Pinpoint the cell where the given text exists, returning its [x, y] midpoint coordinate. 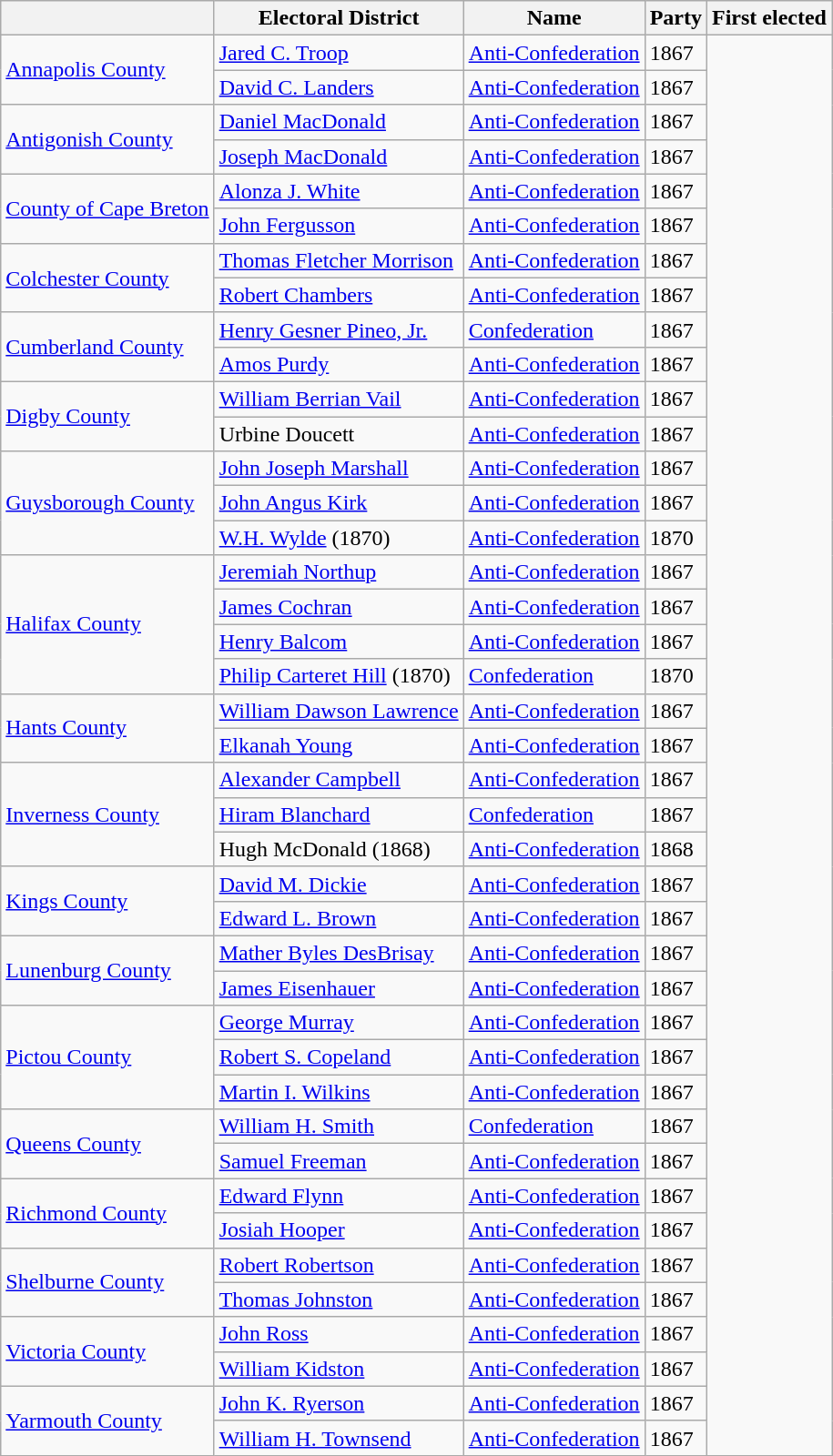
Daniel MacDonald [339, 122]
John Angus Kirk [339, 503]
Martin I. Wilkins [339, 1092]
Robert Robertson [339, 1265]
Yarmouth County [107, 1421]
Digby County [107, 416]
John K. Ryerson [339, 1403]
Lunenburg County [107, 970]
Joseph MacDonald [339, 157]
Alonza J. White [339, 191]
Alexander Campbell [339, 780]
County of Cape Breton [107, 208]
Hants County [107, 728]
Antigonish County [107, 139]
Jeremiah Northup [339, 572]
Inverness County [107, 814]
Queens County [107, 1144]
William Berrian Vail [339, 399]
Thomas Fletcher Morrison [339, 260]
Amos Purdy [339, 364]
Kings County [107, 901]
William Dawson Lawrence [339, 711]
Shelburne County [107, 1282]
Guysborough County [107, 503]
George Murray [339, 1023]
Halifax County [107, 624]
William H. Townsend [339, 1438]
Samuel Freeman [339, 1161]
Urbine Doucett [339, 434]
Name [554, 18]
David M. Dickie [339, 884]
W.H. Wylde (1870) [339, 538]
Mather Byles DesBrisay [339, 953]
Hiram Blanchard [339, 814]
David C. Landers [339, 87]
Annapolis County [107, 70]
Thomas Johnston [339, 1299]
Elkanah Young [339, 745]
Robert S. Copeland [339, 1057]
1868 [676, 849]
Henry Gesner Pineo, Jr. [339, 329]
Philip Carteret Hill (1870) [339, 676]
Edward Flynn [339, 1196]
Richmond County [107, 1213]
William H. Smith [339, 1127]
Henry Balcom [339, 642]
John Fergusson [339, 226]
James Eisenhauer [339, 987]
Victoria County [107, 1351]
Colchester County [107, 278]
Jared C. Troop [339, 53]
John Joseph Marshall [339, 469]
Pictou County [107, 1057]
Robert Chambers [339, 295]
John Ross [339, 1334]
James Cochran [339, 607]
Hugh McDonald (1868) [339, 849]
Cumberland County [107, 347]
Josiah Hooper [339, 1230]
William Kidston [339, 1369]
First elected [770, 18]
Electoral District [339, 18]
Party [676, 18]
Edward L. Brown [339, 918]
